Find where the given text appears and provide that cell's center as (x, y) coordinate. 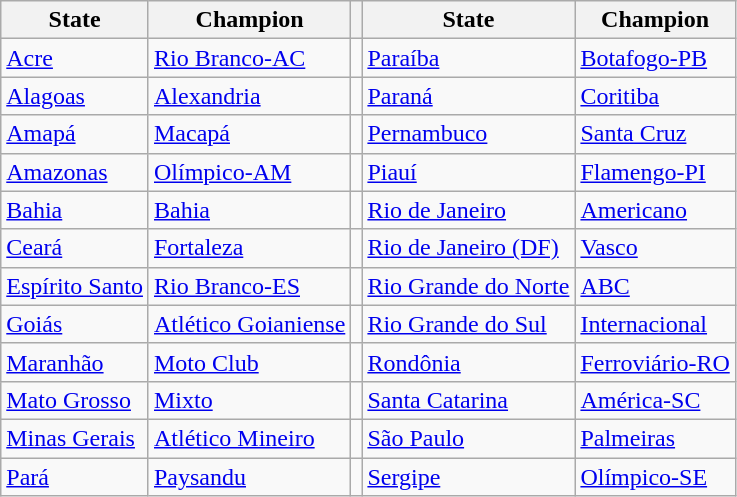
Acre (75, 58)
Sergipe (468, 477)
Rio Branco-ES (249, 286)
ABC (655, 286)
Palmeiras (655, 438)
Americano (655, 210)
Rio de Janeiro (468, 210)
Ferroviário-RO (655, 362)
Atlético Goianiense (249, 324)
Amapá (75, 134)
Maranhão (75, 362)
Botafogo-PB (655, 58)
Rondônia (468, 362)
Fortaleza (249, 248)
Amazonas (75, 172)
Rio Grande do Norte (468, 286)
Atlético Mineiro (249, 438)
Pernambuco (468, 134)
Alexandria (249, 96)
Flamengo-PI (655, 172)
Paraná (468, 96)
Piauí (468, 172)
Moto Club (249, 362)
Mixto (249, 400)
São Paulo (468, 438)
Alagoas (75, 96)
Minas Gerais (75, 438)
Coritiba (655, 96)
Paraíba (468, 58)
Espírito Santo (75, 286)
Paysandu (249, 477)
Vasco (655, 248)
Ceará (75, 248)
América-SC (655, 400)
Santa Catarina (468, 400)
Santa Cruz (655, 134)
Olímpico-AM (249, 172)
Mato Grosso (75, 400)
Internacional (655, 324)
Goiás (75, 324)
Olímpico-SE (655, 477)
Macapá (249, 134)
Rio de Janeiro (DF) (468, 248)
Pará (75, 477)
Rio Branco-AC (249, 58)
Rio Grande do Sul (468, 324)
